Output the (x, y) coordinate of the center of the cell containing the given text.  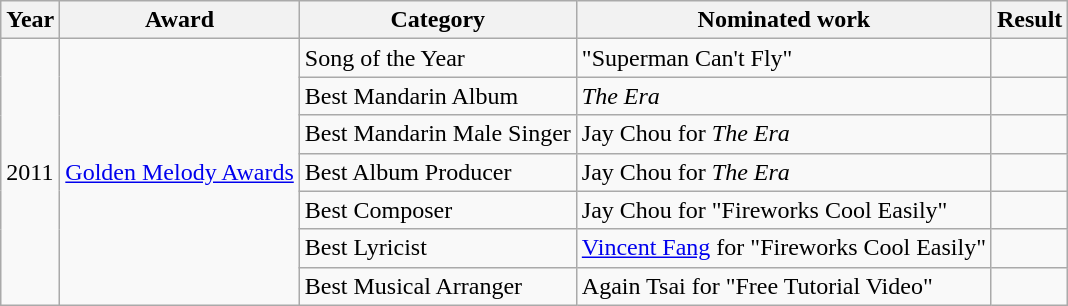
Vincent Fang for "Fireworks Cool Easily" (784, 248)
Best Album Producer (438, 172)
Jay Chou for "Fireworks Cool Easily" (784, 210)
2011 (30, 172)
Best Mandarin Male Singer (438, 134)
Nominated work (784, 20)
Best Musical Arranger (438, 286)
Best Composer (438, 210)
Year (30, 20)
Song of the Year (438, 58)
Award (180, 20)
Category (438, 20)
Best Mandarin Album (438, 96)
The Era (784, 96)
"Superman Can't Fly" (784, 58)
Again Tsai for "Free Tutorial Video" (784, 286)
Golden Melody Awards (180, 172)
Best Lyricist (438, 248)
Result (1029, 20)
